Determine the [X, Y] coordinate at the center of the cell enclosing the given text.  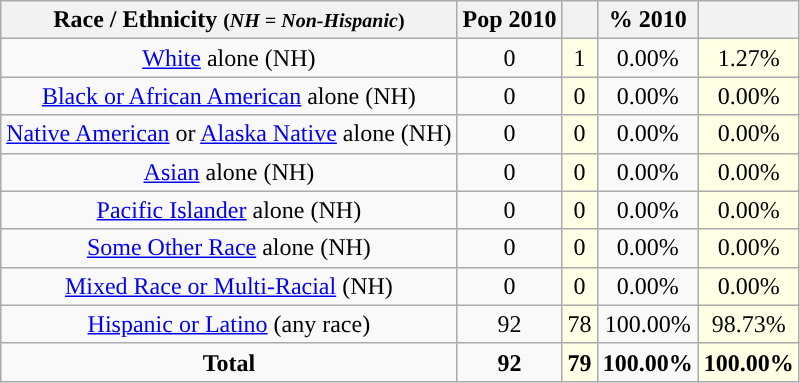
1.27% [748, 58]
% 2010 [648, 20]
78 [580, 324]
Race / Ethnicity (NH = Non-Hispanic) [229, 20]
Mixed Race or Multi-Racial (NH) [229, 286]
Some Other Race alone (NH) [229, 248]
79 [580, 362]
Native American or Alaska Native alone (NH) [229, 134]
Pacific Islander alone (NH) [229, 210]
Pop 2010 [510, 20]
Black or African American alone (NH) [229, 96]
White alone (NH) [229, 58]
Total [229, 362]
Hispanic or Latino (any race) [229, 324]
Asian alone (NH) [229, 172]
1 [580, 58]
98.73% [748, 324]
